Return the (x, y) coordinate for the center point of the cell that contains the specified text.  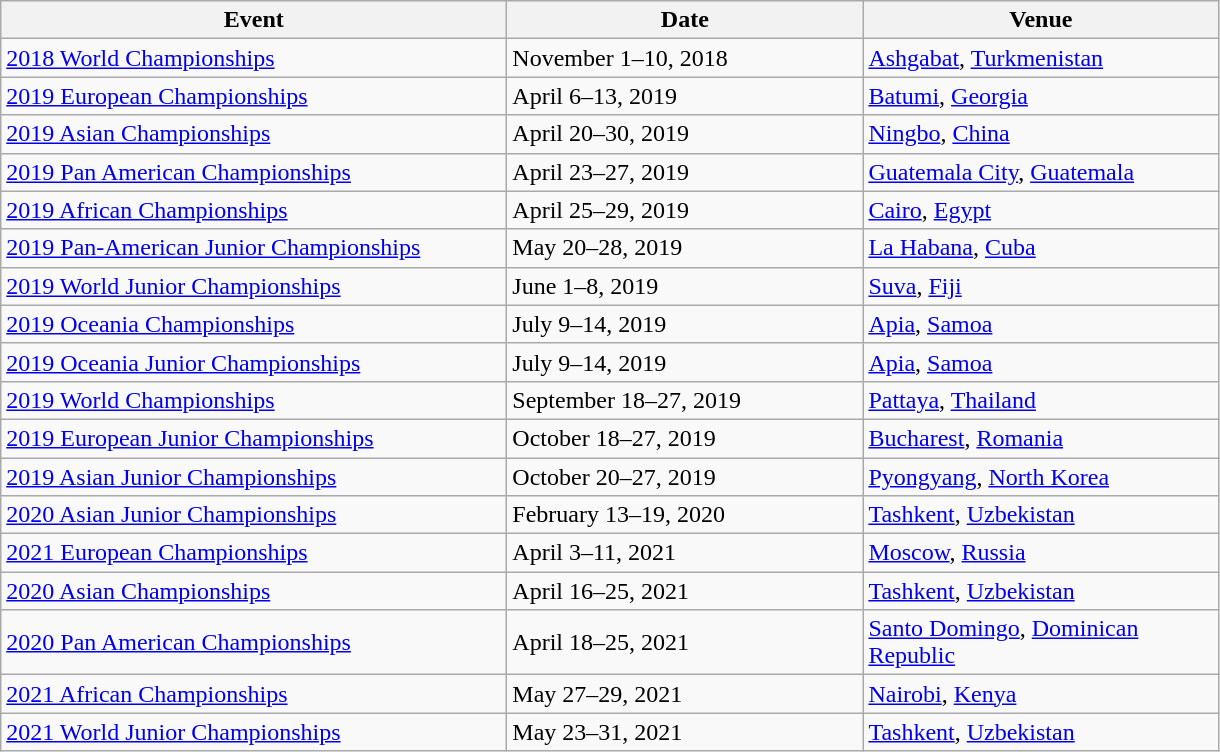
2019 African Championships (254, 210)
2019 Asian Championships (254, 134)
2019 Oceania Junior Championships (254, 362)
Pyongyang, North Korea (1041, 477)
Bucharest, Romania (1041, 438)
October 18–27, 2019 (685, 438)
Suva, Fiji (1041, 286)
2019 World Championships (254, 400)
2019 World Junior Championships (254, 286)
October 20–27, 2019 (685, 477)
2018 World Championships (254, 58)
2019 Oceania Championships (254, 324)
2021 African Championships (254, 694)
Ashgabat, Turkmenistan (1041, 58)
May 23–31, 2021 (685, 732)
April 16–25, 2021 (685, 591)
Pattaya, Thailand (1041, 400)
April 23–27, 2019 (685, 172)
Batumi, Georgia (1041, 96)
April 20–30, 2019 (685, 134)
April 25–29, 2019 (685, 210)
May 27–29, 2021 (685, 694)
Ningbo, China (1041, 134)
2020 Asian Championships (254, 591)
April 3–11, 2021 (685, 553)
2019 European Championships (254, 96)
2020 Asian Junior Championships (254, 515)
April 18–25, 2021 (685, 642)
Nairobi, Kenya (1041, 694)
2021 European Championships (254, 553)
2019 Pan American Championships (254, 172)
September 18–27, 2019 (685, 400)
Moscow, Russia (1041, 553)
Date (685, 20)
Event (254, 20)
La Habana, Cuba (1041, 248)
Santo Domingo, Dominican Republic (1041, 642)
2020 Pan American Championships (254, 642)
May 20–28, 2019 (685, 248)
Venue (1041, 20)
2019 Asian Junior Championships (254, 477)
Guatemala City, Guatemala (1041, 172)
Cairo, Egypt (1041, 210)
November 1–10, 2018 (685, 58)
2019 European Junior Championships (254, 438)
2021 World Junior Championships (254, 732)
June 1–8, 2019 (685, 286)
2019 Pan-American Junior Championships (254, 248)
February 13–19, 2020 (685, 515)
April 6–13, 2019 (685, 96)
